Pinpoint the cell where the given text exists, returning its [X, Y] midpoint coordinate. 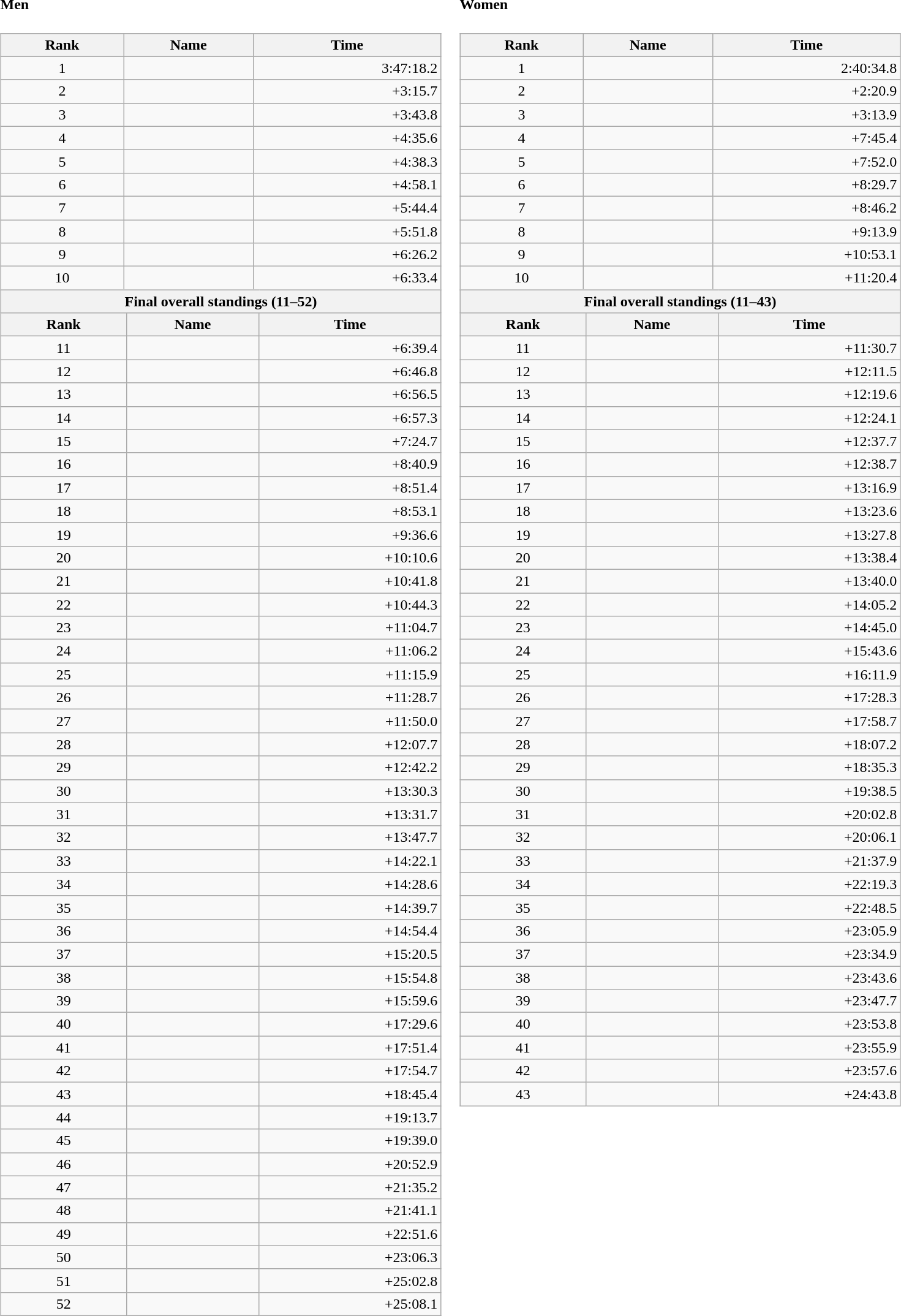
+13:31.7 [350, 814]
+8:51.4 [350, 488]
+10:44.3 [350, 605]
+11:30.7 [810, 348]
+2:20.9 [807, 91]
+14:54.4 [350, 931]
3:47:18.2 [347, 68]
+22:19.3 [810, 884]
+10:10.6 [350, 558]
+8:29.7 [807, 184]
47 [64, 1187]
+17:28.3 [810, 698]
49 [64, 1234]
+13:23.6 [810, 511]
+25:02.8 [350, 1280]
+6:33.4 [347, 278]
+23:57.6 [810, 1071]
+11:15.9 [350, 675]
+23:34.9 [810, 954]
+23:53.8 [810, 1024]
+14:39.7 [350, 907]
+9:13.9 [807, 232]
+14:22.1 [350, 861]
52 [64, 1304]
+8:40.9 [350, 464]
+16:11.9 [810, 675]
+15:59.6 [350, 1001]
+19:38.5 [810, 791]
+13:47.7 [350, 838]
51 [64, 1280]
+7:24.7 [350, 441]
+22:51.6 [350, 1234]
+11:06.2 [350, 651]
50 [64, 1257]
+4:35.6 [347, 138]
+24:43.8 [810, 1094]
+23:55.9 [810, 1048]
+13:30.3 [350, 791]
+7:52.0 [807, 161]
+5:51.8 [347, 232]
+10:41.8 [350, 581]
+11:50.0 [350, 721]
+6:57.3 [350, 418]
+6:56.5 [350, 395]
+25:08.1 [350, 1304]
+6:26.2 [347, 255]
+4:58.1 [347, 184]
+21:41.1 [350, 1211]
+20:02.8 [810, 814]
+17:51.4 [350, 1048]
+8:46.2 [807, 208]
+12:37.7 [810, 441]
+19:39.0 [350, 1141]
+3:43.8 [347, 115]
+18:45.4 [350, 1094]
2:40:34.8 [807, 68]
Final overall standings (11–43) [680, 301]
+15:20.5 [350, 954]
+20:52.9 [350, 1164]
+6:39.4 [350, 348]
+20:06.1 [810, 838]
+18:07.2 [810, 744]
Final overall standings (11–52) [221, 301]
+3:15.7 [347, 91]
+12:11.5 [810, 371]
+12:19.6 [810, 395]
+23:47.7 [810, 1001]
+4:38.3 [347, 161]
+21:37.9 [810, 861]
+17:58.7 [810, 721]
+5:44.4 [347, 208]
46 [64, 1164]
+12:42.2 [350, 768]
+14:05.2 [810, 605]
45 [64, 1141]
+12:38.7 [810, 464]
+17:29.6 [350, 1024]
+15:43.6 [810, 651]
+18:35.3 [810, 768]
+6:46.8 [350, 371]
+9:36.6 [350, 534]
+23:05.9 [810, 931]
+11:04.7 [350, 628]
+7:45.4 [807, 138]
+11:28.7 [350, 698]
44 [64, 1117]
+12:24.1 [810, 418]
+14:45.0 [810, 628]
+21:35.2 [350, 1187]
+15:54.8 [350, 978]
+3:13.9 [807, 115]
+13:40.0 [810, 581]
+14:28.6 [350, 884]
+13:38.4 [810, 558]
+17:54.7 [350, 1071]
+23:06.3 [350, 1257]
+12:07.7 [350, 744]
+23:43.6 [810, 978]
+13:16.9 [810, 488]
+11:20.4 [807, 278]
+10:53.1 [807, 255]
+8:53.1 [350, 511]
+22:48.5 [810, 907]
+13:27.8 [810, 534]
48 [64, 1211]
+19:13.7 [350, 1117]
